Output the (x, y) coordinate of the center of the cell containing the given text.  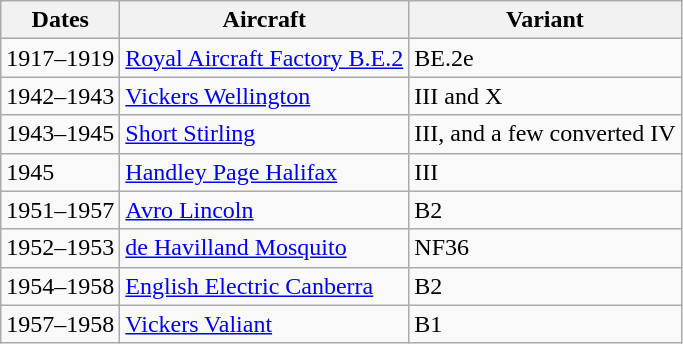
Aircraft (264, 20)
BE.2e (545, 58)
1952–1953 (60, 248)
1917–1919 (60, 58)
Vickers Valiant (264, 324)
1954–1958 (60, 286)
1943–1945 (60, 134)
III (545, 172)
de Havilland Mosquito (264, 248)
1957–1958 (60, 324)
1951–1957 (60, 210)
Royal Aircraft Factory B.E.2 (264, 58)
Avro Lincoln (264, 210)
Dates (60, 20)
Vickers Wellington (264, 96)
III and X (545, 96)
Handley Page Halifax (264, 172)
NF36 (545, 248)
III, and a few converted IV (545, 134)
Variant (545, 20)
Short Stirling (264, 134)
English Electric Canberra (264, 286)
1942–1943 (60, 96)
B1 (545, 324)
1945 (60, 172)
